Detect which cell encompasses the target text, then output its (x, y) center coordinate. 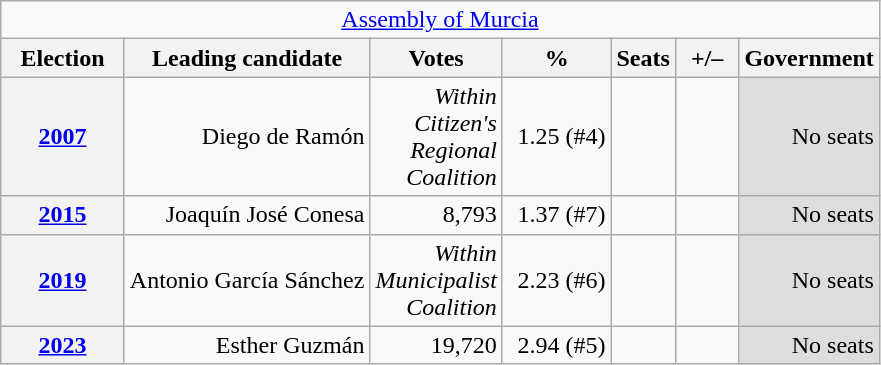
Government (809, 58)
Antonio García Sánchez (247, 280)
% (556, 58)
2007 (63, 136)
8,793 (436, 215)
2023 (63, 345)
Votes (436, 58)
Joaquín José Conesa (247, 215)
Diego de Ramón (247, 136)
Esther Guzmán (247, 345)
2.23 (#6) (556, 280)
+/– (707, 58)
2.94 (#5) (556, 345)
2015 (63, 215)
Election (63, 58)
Assembly of Murcia (440, 20)
19,720 (436, 345)
Within Citizen's Regional Coalition (436, 136)
1.37 (#7) (556, 215)
Leading candidate (247, 58)
2019 (63, 280)
Within Municipalist Coalition (436, 280)
Seats (643, 58)
1.25 (#4) (556, 136)
